Return [x, y] of the center of cell containing provided text 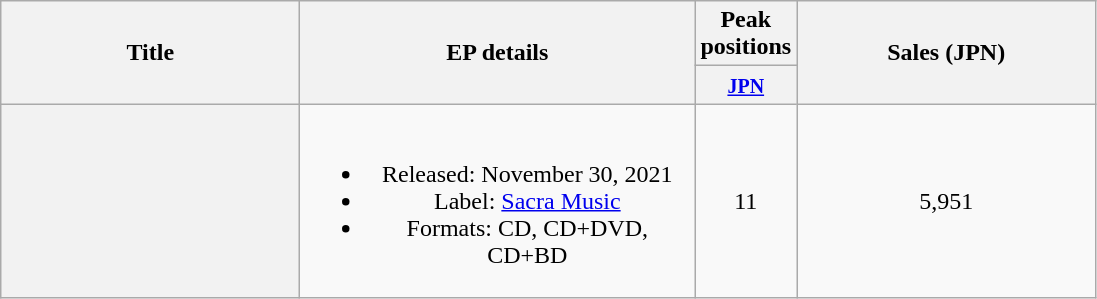
11 [746, 201]
Title [150, 52]
Sales (JPN) [946, 52]
EP details [498, 52]
JPN [746, 85]
Released: November 30, 2021 Label: Sacra MusicFormats: CD, CD+DVD, CD+BD [498, 201]
5,951 [946, 201]
Peak positions [746, 34]
